Determine the (X, Y) coordinate at the center of the cell enclosing the given text.  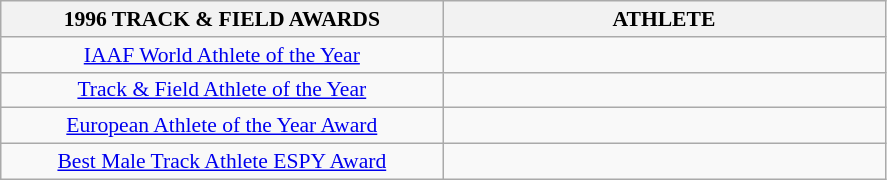
ATHLETE (664, 19)
Track & Field Athlete of the Year (222, 90)
1996 TRACK & FIELD AWARDS (222, 19)
Best Male Track Athlete ESPY Award (222, 162)
European Athlete of the Year Award (222, 126)
IAAF World Athlete of the Year (222, 55)
